Locate the cell with the specified text and output its (x, y) center coordinate. 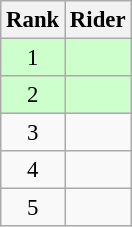
4 (33, 170)
Rider (98, 20)
1 (33, 58)
2 (33, 95)
Rank (33, 20)
3 (33, 133)
5 (33, 208)
